Determine the [x, y] coordinate at the center of the cell enclosing the given text.  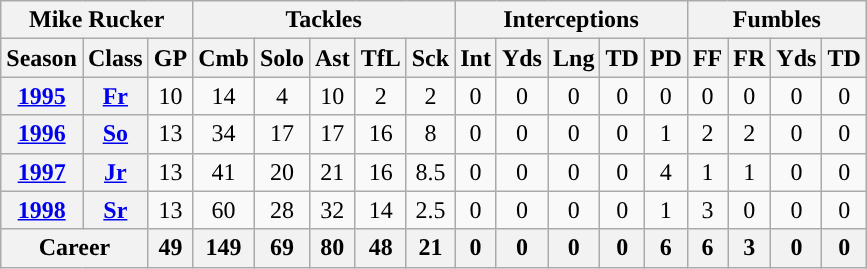
8 [430, 134]
80 [332, 248]
1998 [42, 210]
TfL [380, 58]
So [115, 134]
PD [666, 58]
149 [224, 248]
Cmb [224, 58]
Tackles [324, 20]
FF [707, 58]
Sck [430, 58]
60 [224, 210]
28 [282, 210]
1996 [42, 134]
GP [170, 58]
Jr [115, 172]
Sr [115, 210]
Solo [282, 58]
Int [476, 58]
Class [115, 58]
69 [282, 248]
FR [750, 58]
1995 [42, 96]
Ast [332, 58]
Season [42, 58]
Fumbles [776, 20]
32 [332, 210]
49 [170, 248]
Interceptions [572, 20]
Mike Rucker [97, 20]
41 [224, 172]
Fr [115, 96]
2.5 [430, 210]
Career [74, 248]
20 [282, 172]
Lng [574, 58]
8.5 [430, 172]
48 [380, 248]
34 [224, 134]
1997 [42, 172]
